Return [X, Y] of the center of cell containing provided text 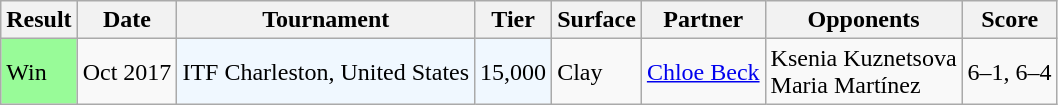
Score [1010, 20]
Oct 2017 [127, 72]
Result [39, 20]
Chloe Beck [703, 72]
Opponents [864, 20]
Partner [703, 20]
Clay [597, 72]
15,000 [514, 72]
Surface [597, 20]
Win [39, 72]
Tier [514, 20]
Ksenia Kuznetsova Maria Martínez [864, 72]
Tournament [326, 20]
ITF Charleston, United States [326, 72]
6–1, 6–4 [1010, 72]
Date [127, 20]
